Detect which cell encompasses the target text, then output its [x, y] center coordinate. 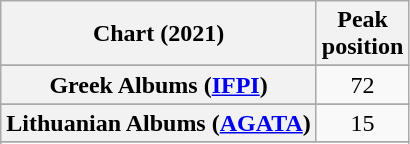
Greek Albums (IFPI) [159, 85]
Peakposition [362, 34]
15 [362, 123]
Lithuanian Albums (AGATA) [159, 123]
Chart (2021) [159, 34]
72 [362, 85]
